For the text-containing cell, return its midpoint in [x, y] coordinate format. 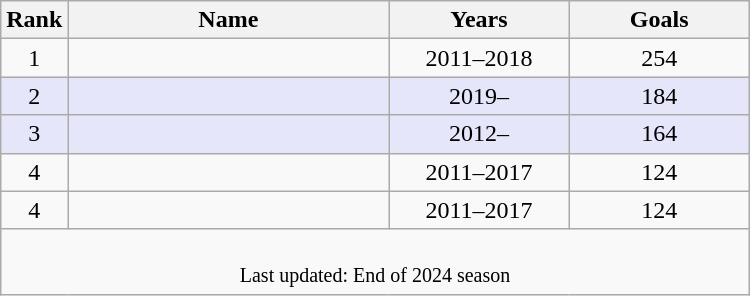
164 [659, 134]
1 [34, 58]
2019– [479, 96]
184 [659, 96]
Name [228, 20]
254 [659, 58]
2012– [479, 134]
2 [34, 96]
Years [479, 20]
2011–2018 [479, 58]
Last updated: End of 2024 season [375, 262]
3 [34, 134]
Goals [659, 20]
Rank [34, 20]
